Pinpoint the cell where the given text exists, returning its (X, Y) midpoint coordinate. 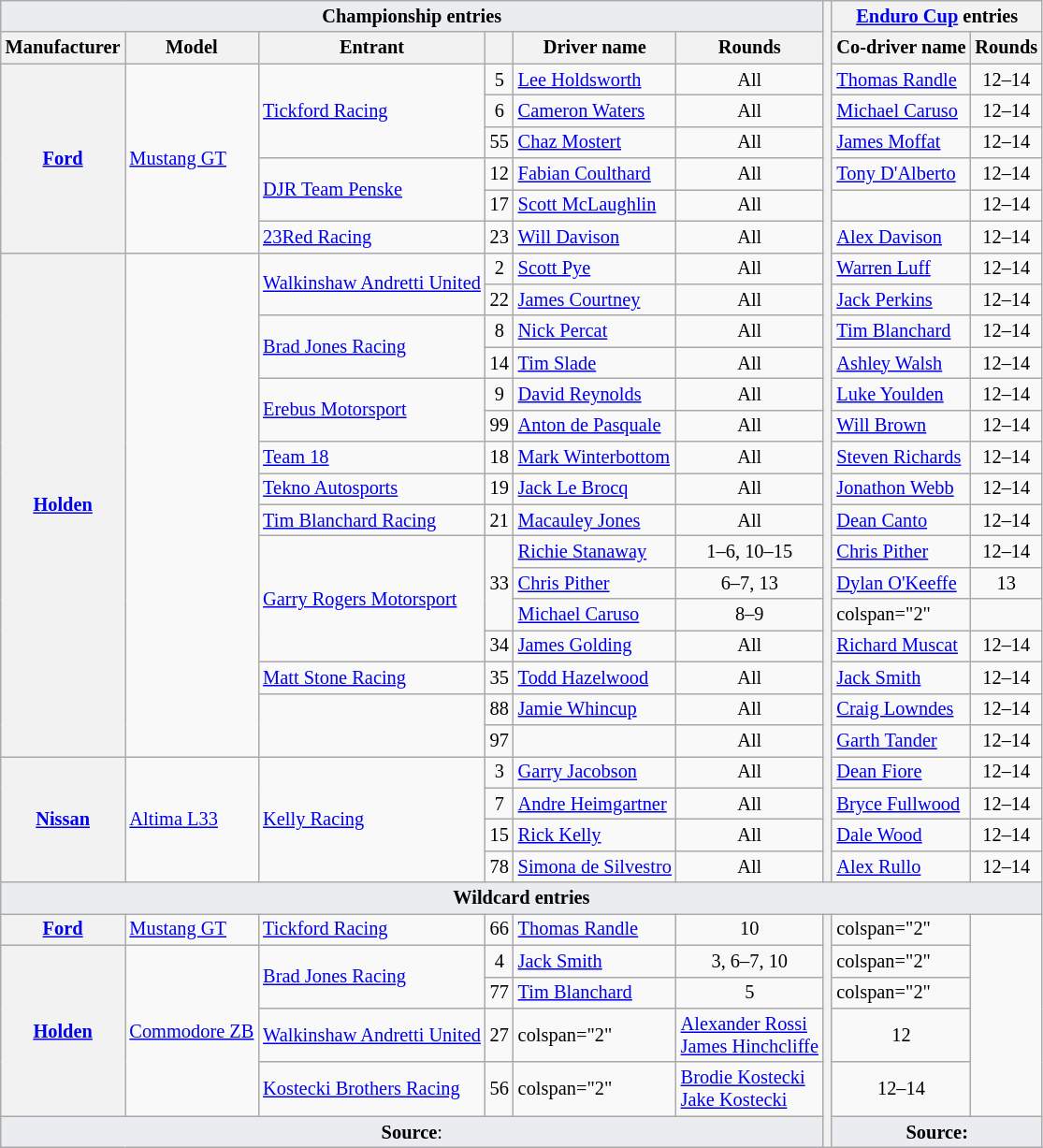
Will Davison (595, 237)
Steven Richards (901, 458)
DJR Team Penske (371, 189)
6 (500, 110)
Scott McLaughlin (595, 205)
78 (500, 866)
99 (500, 426)
Richie Stanaway (595, 551)
Dean Canto (901, 520)
Kostecki Brothers Racing (371, 1089)
1–6, 10–15 (750, 551)
Erebus Motorsport (371, 410)
Todd Hazelwood (595, 677)
Garry Rogers Motorsport (371, 599)
Matt Stone Racing (371, 677)
13 (1007, 583)
Simona de Silvestro (595, 866)
88 (500, 709)
Lee Holdsworth (595, 80)
8 (500, 331)
97 (500, 740)
Nissan (64, 820)
3 (500, 772)
Garth Tander (901, 740)
55 (500, 142)
77 (500, 993)
Entrant (371, 48)
Tim Blanchard Racing (371, 520)
Andre Heimgartner (595, 804)
2 (500, 269)
Garry Jacobson (595, 772)
Ashley Walsh (901, 363)
9 (500, 394)
Jamie Whincup (595, 709)
22 (500, 299)
27 (500, 1035)
Jack Le Brocq (595, 488)
Alexander Rossi James Hinchcliffe (750, 1035)
15 (500, 835)
18 (500, 458)
Macauley Jones (595, 520)
3, 6–7, 10 (750, 961)
Chaz Mostert (595, 142)
23Red Racing (371, 237)
Enduro Cup entries (937, 16)
34 (500, 646)
66 (500, 929)
Dean Fiore (901, 772)
56 (500, 1089)
Alex Rullo (901, 866)
Driver name (595, 48)
Tekno Autosports (371, 488)
Cameron Waters (595, 110)
Fabian Coulthard (595, 174)
Nick Percat (595, 331)
James Golding (595, 646)
Scott Pye (595, 269)
Will Brown (901, 426)
14 (500, 363)
10 (750, 929)
23 (500, 237)
17 (500, 205)
Kelly Racing (371, 820)
Wildcard entries (522, 898)
Warren Luff (901, 269)
Bryce Fullwood (901, 804)
Dylan O'Keeffe (901, 583)
Craig Lowndes (901, 709)
Co-driver name (901, 48)
Rick Kelly (595, 835)
Team 18 (371, 458)
Altima L33 (193, 820)
Richard Muscat (901, 646)
Jack Perkins (901, 299)
4 (500, 961)
Tony D'Alberto (901, 174)
Alex Davison (901, 237)
Championship entries (412, 16)
Dale Wood (901, 835)
Brodie Kostecki Jake Kostecki (750, 1089)
35 (500, 677)
Tim Slade (595, 363)
7 (500, 804)
Luke Youlden (901, 394)
19 (500, 488)
Manufacturer (64, 48)
6–7, 13 (750, 583)
33 (500, 582)
James Courtney (595, 299)
James Moffat (901, 142)
Commodore ZB (193, 1031)
Jonathon Webb (901, 488)
Model (193, 48)
Anton de Pasquale (595, 426)
8–9 (750, 615)
David Reynolds (595, 394)
21 (500, 520)
Mark Winterbottom (595, 458)
